For the text-containing cell, return its midpoint in [x, y] coordinate format. 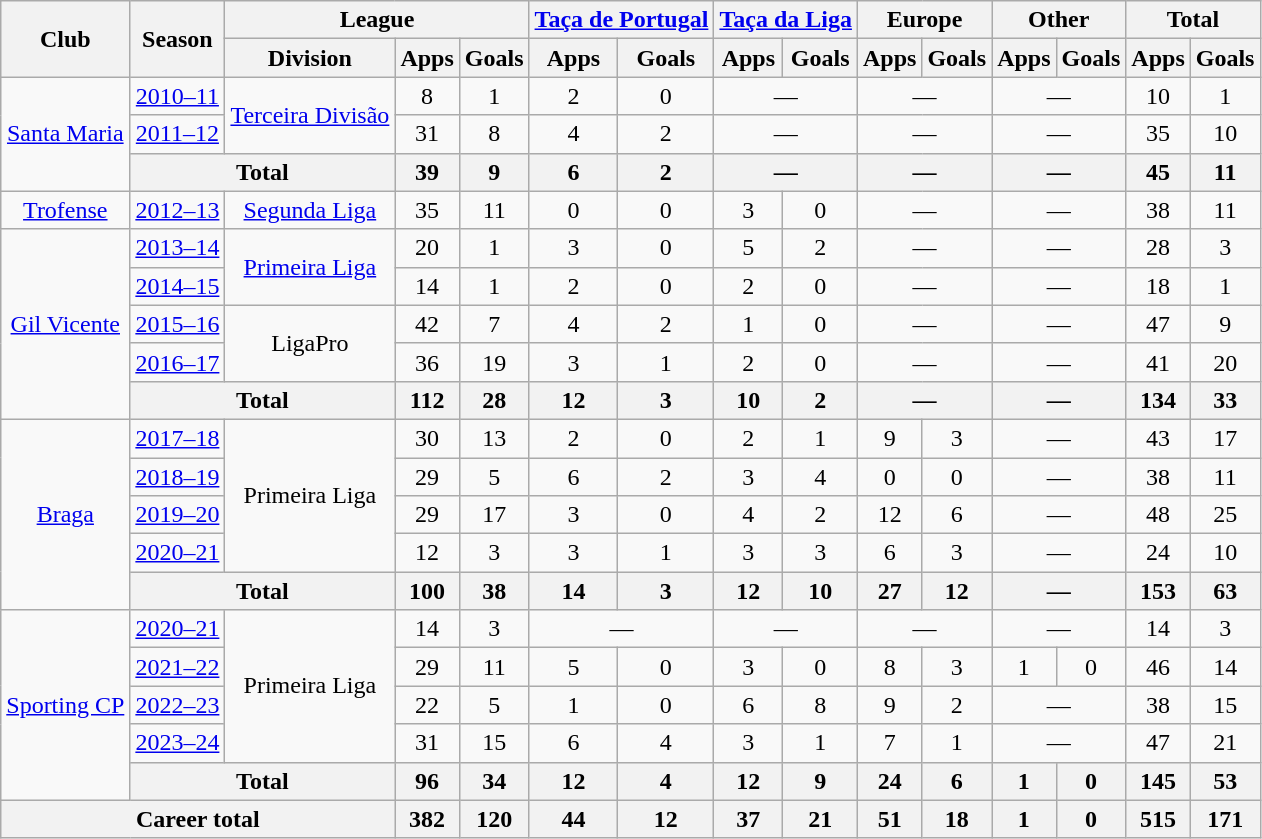
33 [1225, 400]
2015–16 [178, 324]
2010–11 [178, 96]
515 [1158, 819]
48 [1158, 515]
25 [1225, 515]
112 [427, 400]
Sporting CP [66, 705]
39 [427, 172]
Gil Vicente [66, 324]
63 [1225, 591]
51 [889, 819]
Club [66, 39]
Europe [924, 20]
37 [748, 819]
2014–15 [178, 286]
Career total [198, 819]
22 [427, 705]
LigaPro [310, 343]
2021–22 [178, 667]
46 [1158, 667]
382 [427, 819]
19 [494, 362]
Division [310, 58]
13 [494, 438]
153 [1158, 591]
2013–14 [178, 248]
Other [1059, 20]
120 [494, 819]
145 [1158, 781]
2016–17 [178, 362]
30 [427, 438]
Season [178, 39]
2018–19 [178, 477]
Braga [66, 514]
2017–18 [178, 438]
34 [494, 781]
53 [1225, 781]
Taça da Liga [786, 20]
2019–20 [178, 515]
Trofense [66, 210]
134 [1158, 400]
2011–12 [178, 134]
45 [1158, 172]
Taça de Portugal [622, 20]
171 [1225, 819]
Segunda Liga [310, 210]
Terceira Divisão [310, 115]
44 [574, 819]
42 [427, 324]
41 [1158, 362]
27 [889, 591]
43 [1158, 438]
2012–13 [178, 210]
96 [427, 781]
2022–23 [178, 705]
100 [427, 591]
2023–24 [178, 743]
36 [427, 362]
League [377, 20]
Santa Maria [66, 134]
